Capture the cell that displays the provided text and extract its (x, y) central coordinate. 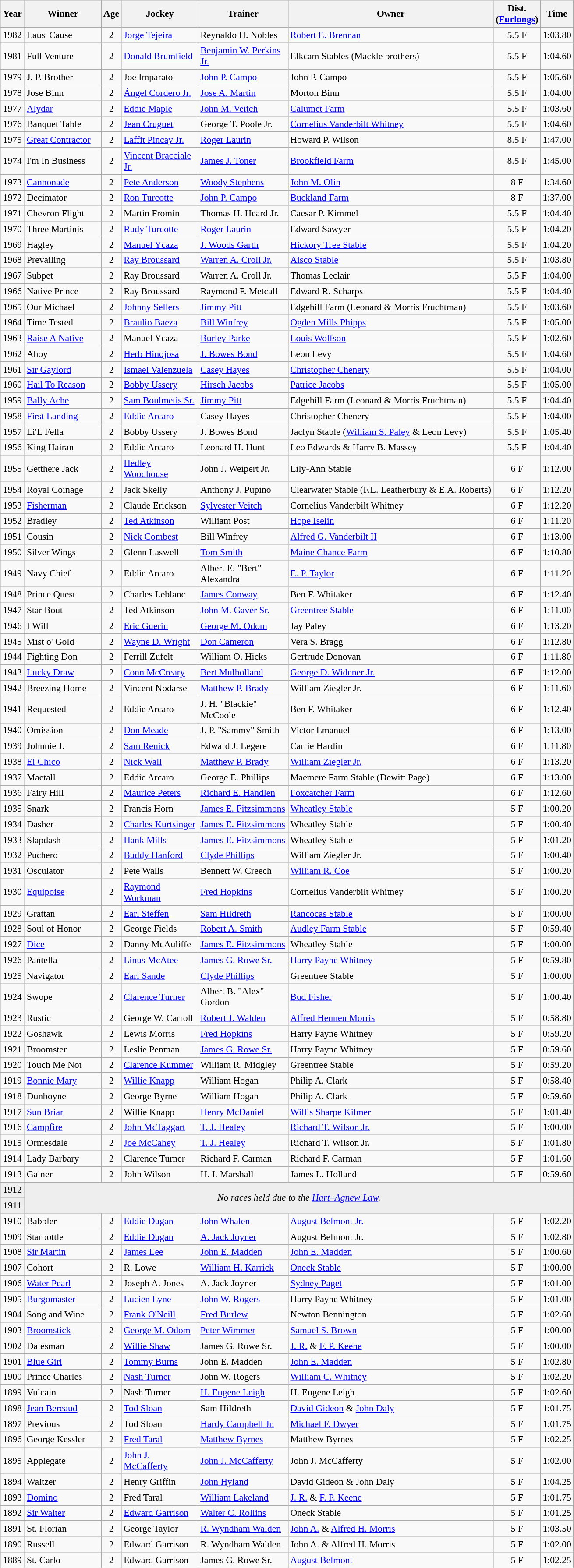
Native Prince (63, 292)
1963 (12, 339)
I Will (63, 626)
1952 (12, 521)
Hail To Reason (63, 385)
1:11.60 (556, 689)
1:01.80 (556, 1143)
Don Cameron (243, 642)
James Conway (243, 595)
John M. Gaver Sr. (243, 611)
Sam Renick (159, 746)
0:59.40 (556, 929)
Maurice Peters (159, 793)
Robert J. Walden (243, 1018)
Broomster (63, 1049)
1950 (12, 552)
Edward J. Legere (243, 746)
Pantella (63, 961)
Touch Me Not (63, 1065)
1914 (12, 1159)
1911 (12, 1206)
Linus McAtee (159, 961)
Howard P. Wilson (391, 140)
Charles Leblanc (159, 595)
1898 (12, 1409)
1977 (12, 109)
Foxcatcher Farm (391, 793)
Robert A. Smith (243, 929)
Time (556, 14)
Getthere Jack (63, 469)
Maetall (63, 777)
Alfred G. Vanderbilt II (391, 537)
1:12.60 (556, 793)
1930 (12, 893)
Vulcain (63, 1393)
1967 (12, 276)
St. Florian (63, 1529)
Vincent Nodarse (159, 689)
Morton Binn (391, 93)
Cohort (63, 1268)
Frank O'Neill (159, 1315)
George E. Phillips (243, 777)
1960 (12, 385)
Donald Brumfield (159, 56)
Navigator (63, 976)
1902 (12, 1346)
Swope (63, 997)
August Belmont (391, 1560)
Clearwater Stable (F.L. Leatherbury & E.A. Roberts) (391, 490)
1951 (12, 537)
Gainer (63, 1174)
1968 (12, 260)
Buddy Hanford (159, 855)
Hickory Tree Stable (391, 245)
First Landing (63, 417)
Hank Mills (159, 840)
Jay Paley (391, 626)
Hirsch Jacobs (243, 385)
Leslie Penman (159, 1049)
1904 (12, 1315)
Buckland Farm (391, 198)
Osculator (63, 871)
Goshawk (63, 1034)
William C. Whitney (391, 1377)
1:34.60 (556, 182)
1975 (12, 140)
1923 (12, 1018)
Three Martinis (63, 229)
1917 (12, 1112)
1901 (12, 1362)
Francis Horn (159, 809)
Broomstick (63, 1331)
1971 (12, 214)
Dunboyne (63, 1096)
Alfred Hennen Morris (391, 1018)
Michael F. Dwyer (391, 1424)
Fisherman (63, 505)
Full Venture (63, 56)
Robert E. Brennan (391, 35)
1940 (12, 731)
Age (111, 14)
Burgomaster (63, 1299)
Leo Edwards & Harry B. Massey (391, 448)
1949 (12, 574)
Aisco Stable (391, 260)
Leon Levy (391, 354)
1939 (12, 746)
Water Pearl (63, 1284)
Russell (63, 1544)
Year (12, 14)
Nick Wall (159, 762)
Clarence Kummer (159, 1065)
Willis Sharpe Kilmer (391, 1112)
1979 (12, 78)
George Taylor (159, 1529)
Anthony J. Pupino (243, 490)
1934 (12, 824)
Chevron Flight (63, 214)
1981 (12, 56)
Lady Barbary (63, 1159)
Lily-Ann Stable (391, 469)
Waltzer (63, 1482)
1:45.00 (556, 161)
Gertrude Donovan (391, 657)
1:37.00 (556, 198)
Audley Farm Stable (391, 929)
Thomas H. Heard Jr. (243, 214)
Earl Sande (159, 976)
Grattan (63, 914)
1925 (12, 976)
Reynaldo H. Nobles (243, 35)
1931 (12, 871)
1909 (12, 1237)
Lucien Lyne (159, 1299)
1969 (12, 245)
Soul of Honor (63, 929)
1900 (12, 1377)
1:11.00 (556, 611)
0:58.40 (556, 1081)
Laus' Cause (63, 35)
Maine Chance Farm (391, 552)
Nick Combest (159, 537)
Ferrill Zufelt (159, 657)
James J. Toner (243, 161)
1961 (12, 370)
1933 (12, 840)
1972 (12, 198)
Sydney Paget (391, 1284)
George W. Carroll (159, 1018)
1965 (12, 307)
0:59.80 (556, 961)
1890 (12, 1544)
1:01.20 (556, 840)
Decimator (63, 198)
John Wilson (159, 1174)
Tommy Burns (159, 1362)
George Byrne (159, 1096)
Bennett W. Creech (243, 871)
Newton Bennington (391, 1315)
Starbottle (63, 1237)
1913 (12, 1174)
Jose Binn (63, 93)
0:58.80 (556, 1018)
St. Carlo (63, 1560)
1974 (12, 161)
Mist o' Gold (63, 642)
Royal Coinage (63, 490)
John Hyland (243, 1482)
Bonnie Mary (63, 1081)
1946 (12, 626)
1915 (12, 1143)
1893 (12, 1497)
Caesar P. Kimmel (391, 214)
William Lakeland (243, 1497)
1:03.50 (556, 1529)
1970 (12, 229)
1976 (12, 124)
1:01.60 (556, 1159)
Patrice Jacobs (391, 385)
John McTaggart (159, 1127)
George Fields (159, 929)
J. H. "Blackie" McCoole (243, 710)
Sir Walter (63, 1513)
1924 (12, 997)
Alydar (63, 109)
George D. Widener Jr. (391, 673)
Campfire (63, 1127)
William H. Karrick (243, 1268)
Winner (63, 14)
1954 (12, 490)
Richard E. Handlen (243, 793)
1926 (12, 961)
Ormesdale (63, 1143)
Subpet (63, 276)
Sam Boulmetis Sr. (159, 401)
1896 (12, 1440)
Hedley Woodhouse (159, 469)
Peter Wimmer (243, 1331)
Woody Stephens (243, 182)
J. Woods Garth (243, 245)
Silver Wings (63, 552)
Pete Anderson (159, 182)
Earl Steffen (159, 914)
Rudy Turcotte (159, 229)
Jean Cruguet (159, 124)
Fighting Don (63, 657)
Navy Chief (63, 574)
Previous (63, 1424)
Ron Turcotte (159, 198)
1957 (12, 432)
1943 (12, 673)
Puchero (63, 855)
Jean Bereaud (63, 1409)
Sylvester Veitch (243, 505)
Fred Burlew (243, 1315)
1955 (12, 469)
1:01.25 (556, 1513)
Albert E. "Bert" Alexandra (243, 574)
Banquet Table (63, 124)
Dalesman (63, 1346)
1:47.00 (556, 140)
1956 (12, 448)
Vera S. Bragg (391, 642)
1920 (12, 1065)
1922 (12, 1034)
1:10.80 (556, 552)
Glenn Laswell (159, 552)
Henry Griffin (159, 1482)
Omission (63, 731)
1959 (12, 401)
Dice (63, 945)
George Kessler (63, 1440)
Sir Gaylord (63, 370)
Fairy Hill (63, 793)
Sun Briar (63, 1112)
Albert B. "Alex" Gordon (243, 997)
Prince Charles (63, 1377)
1919 (12, 1081)
Lucky Draw (63, 673)
J. P. Brother (63, 78)
Babbler (63, 1221)
1:12.80 (556, 642)
Joseph A. Jones (159, 1284)
Hope Iselin (391, 521)
Breezing Home (63, 689)
E. P. Taylor (391, 574)
Tom Smith (243, 552)
William Post (243, 521)
1921 (12, 1049)
Cousin (63, 537)
1892 (12, 1513)
Elkcam Stables (Mackle brothers) (391, 56)
H. I. Marshall (243, 1174)
1889 (12, 1560)
Louis Wolfson (391, 339)
1905 (12, 1299)
Wayne D. Wright (159, 642)
Thomas Leclair (391, 276)
Jorge Tejeira (159, 35)
1978 (12, 93)
Requested (63, 710)
Calumet Farm (391, 109)
Ogden Mills Phipps (391, 323)
George T. Poole Jr. (243, 124)
Jockey (159, 14)
1928 (12, 929)
Raymond F. Metcalf (243, 292)
1907 (12, 1268)
Dasher (63, 824)
Edward R. Scharps (391, 292)
Rustic (63, 1018)
Charles Kurtsinger (159, 824)
Benjamin W. Perkins Jr. (243, 56)
Domino (63, 1497)
Eric Guerin (159, 626)
1:05.40 (556, 432)
William R. Midgley (243, 1065)
1:05.60 (556, 78)
Owner (391, 14)
Sir Martin (63, 1252)
Raymond Workman (159, 893)
1:00.60 (556, 1252)
1:01.40 (556, 1112)
1906 (12, 1284)
1941 (12, 710)
Joe McCahey (159, 1143)
Jaclyn Stable (William S. Paley & Leon Levy) (391, 432)
Samuel S. Brown (391, 1331)
1895 (12, 1461)
1937 (12, 777)
Hagley (63, 245)
Cannonade (63, 182)
1897 (12, 1424)
Claude Erickson (159, 505)
1953 (12, 505)
1894 (12, 1482)
Song and Wine (63, 1315)
Bally Ache (63, 401)
Slapdash (63, 840)
King Hairan (63, 448)
Eddie Maple (159, 109)
Great Contractor (63, 140)
Bud Fisher (391, 997)
1944 (12, 657)
Johnny Sellers (159, 307)
Li'L Fella (63, 432)
Brookfield Farm (391, 161)
1899 (12, 1393)
John M. Veitch (243, 109)
1935 (12, 809)
Jack Skelly (159, 490)
1947 (12, 611)
1891 (12, 1529)
1912 (12, 1190)
Pete Walls (159, 871)
Jose A. Martin (243, 93)
1948 (12, 595)
Our Michael (63, 307)
Herb Hinojosa (159, 354)
Rancocas Stable (391, 914)
Prince Quest (63, 595)
1962 (12, 354)
Leonard H. Hunt (243, 448)
James L. Holland (391, 1174)
Star Bout (63, 611)
William R. Coe (391, 871)
1932 (12, 855)
Burley Parke (243, 339)
1918 (12, 1096)
William O. Hicks (243, 657)
Maemere Farm Stable (Dewitt Page) (391, 777)
Equipoise (63, 893)
John Whalen (243, 1221)
Dist. (Furlongs) (517, 14)
1973 (12, 182)
Trainer (243, 14)
J. P. "Sammy" Smith (243, 731)
1927 (12, 945)
1982 (12, 35)
Laffit Pincay Jr. (159, 140)
1929 (12, 914)
Edward Sawyer (391, 229)
Time Tested (63, 323)
Conn McCreary (159, 673)
1958 (12, 417)
1966 (12, 292)
1936 (12, 793)
Martin Fromin (159, 214)
James Lee (159, 1252)
Bert Mulholland (243, 673)
John J. Weipert Jr. (243, 469)
Hardy Campbell Jr. (243, 1424)
1942 (12, 689)
1945 (12, 642)
Victor Emanuel (391, 731)
1964 (12, 323)
John M. Olin (391, 182)
1908 (12, 1252)
Ahoy (63, 354)
Walter C. Rollins (243, 1513)
Danny McAuliffe (159, 945)
Braulio Baeza (159, 323)
Don Meade (159, 731)
Ismael Valenzuela (159, 370)
1916 (12, 1127)
Snark (63, 809)
Johnnie J. (63, 746)
Joe Imparato (159, 78)
Carrie Hardin (391, 746)
Prevailing (63, 260)
Raise A Native (63, 339)
1903 (12, 1331)
Ángel Cordero Jr. (159, 93)
Applegate (63, 1461)
I'm In Business (63, 161)
No races held due to the Hart–Agnew Law. (299, 1197)
1910 (12, 1221)
Willie Shaw (159, 1346)
Vincent Bracciale Jr. (159, 161)
Henry McDaniel (243, 1112)
Blue Girl (63, 1362)
R. Lowe (159, 1268)
1938 (12, 762)
El Chico (63, 762)
1:04.25 (556, 1482)
Lewis Morris (159, 1034)
Bradley (63, 521)
